Return (x, y) of the center of cell containing provided text 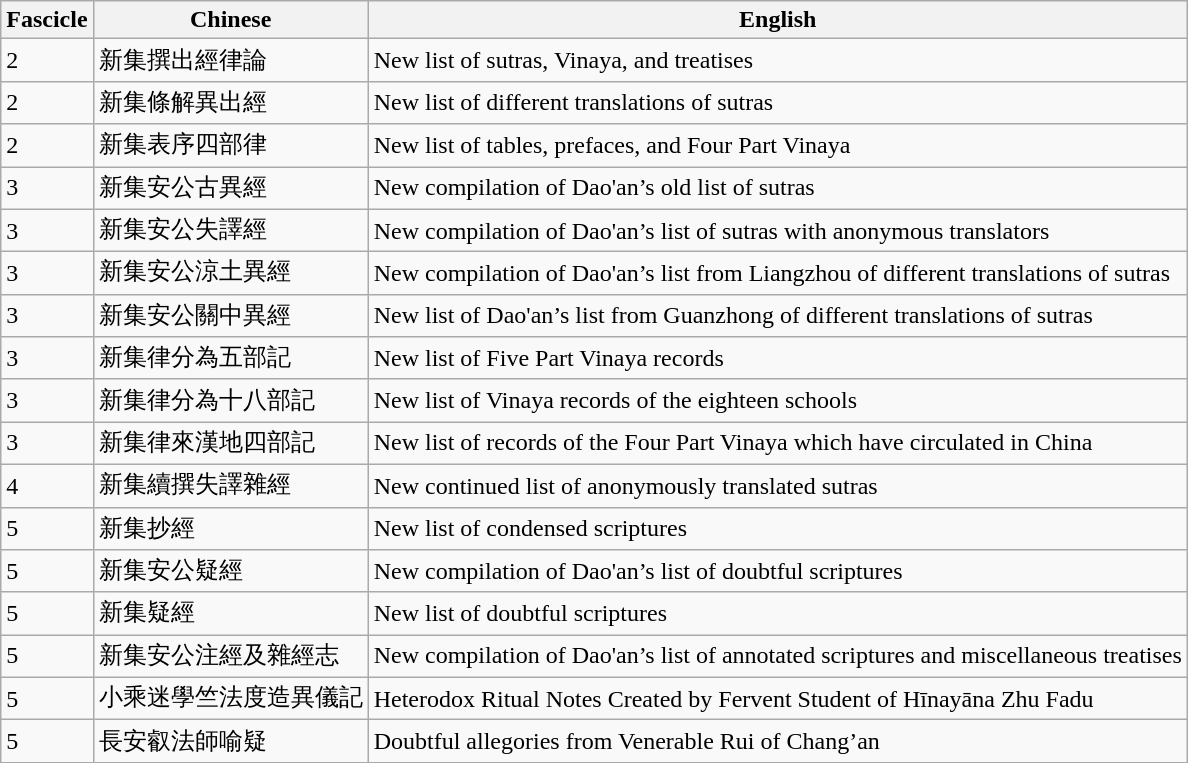
新集安公關中異經 (230, 316)
新集表序四部律 (230, 146)
新集律分為五部記 (230, 358)
新集安公失譯經 (230, 230)
New list of records of the Four Part Vinaya which have circulated in China (778, 444)
Heterodox Ritual Notes Created by Fervent Student of Hīnayāna Zhu Fadu (778, 698)
New continued list of anonymously translated sutras (778, 486)
New list of Vinaya records of the eighteen schools (778, 400)
新集律分為十八部記 (230, 400)
New compilation of Dao'an’s list of annotated scriptures and miscellaneous treatises (778, 656)
新集安公注經及雜經志 (230, 656)
新集撰出經律論 (230, 60)
New compilation of Dao'an’s list of sutras with anonymous translators (778, 230)
新集律來漢地四部記 (230, 444)
小乘迷學竺法度造異儀記 (230, 698)
New compilation of Dao'an’s old list of sutras (778, 188)
New compilation of Dao'an’s list of doubtful scriptures (778, 572)
新集安公涼土異經 (230, 274)
長安叡法師喻疑 (230, 742)
New list of sutras, Vinaya, and treatises (778, 60)
新集抄經 (230, 528)
新集續撰失譯雜經 (230, 486)
New list of different translations of sutras (778, 102)
Doubtful allegories from Venerable Rui of Chang’an (778, 742)
Fascicle (47, 20)
新集條解異出經 (230, 102)
English (778, 20)
新集安公古異經 (230, 188)
New compilation of Dao'an’s list from Liangzhou of different translations of sutras (778, 274)
4 (47, 486)
New list of condensed scriptures (778, 528)
New list of Five Part Vinaya records (778, 358)
Chinese (230, 20)
New list of doubtful scriptures (778, 614)
New list of Dao'an’s list from Guanzhong of different translations of sutras (778, 316)
新集安公疑經 (230, 572)
新集疑經 (230, 614)
New list of tables, prefaces, and Four Part Vinaya (778, 146)
